Locate the cell with the specified text and output its [x, y] center coordinate. 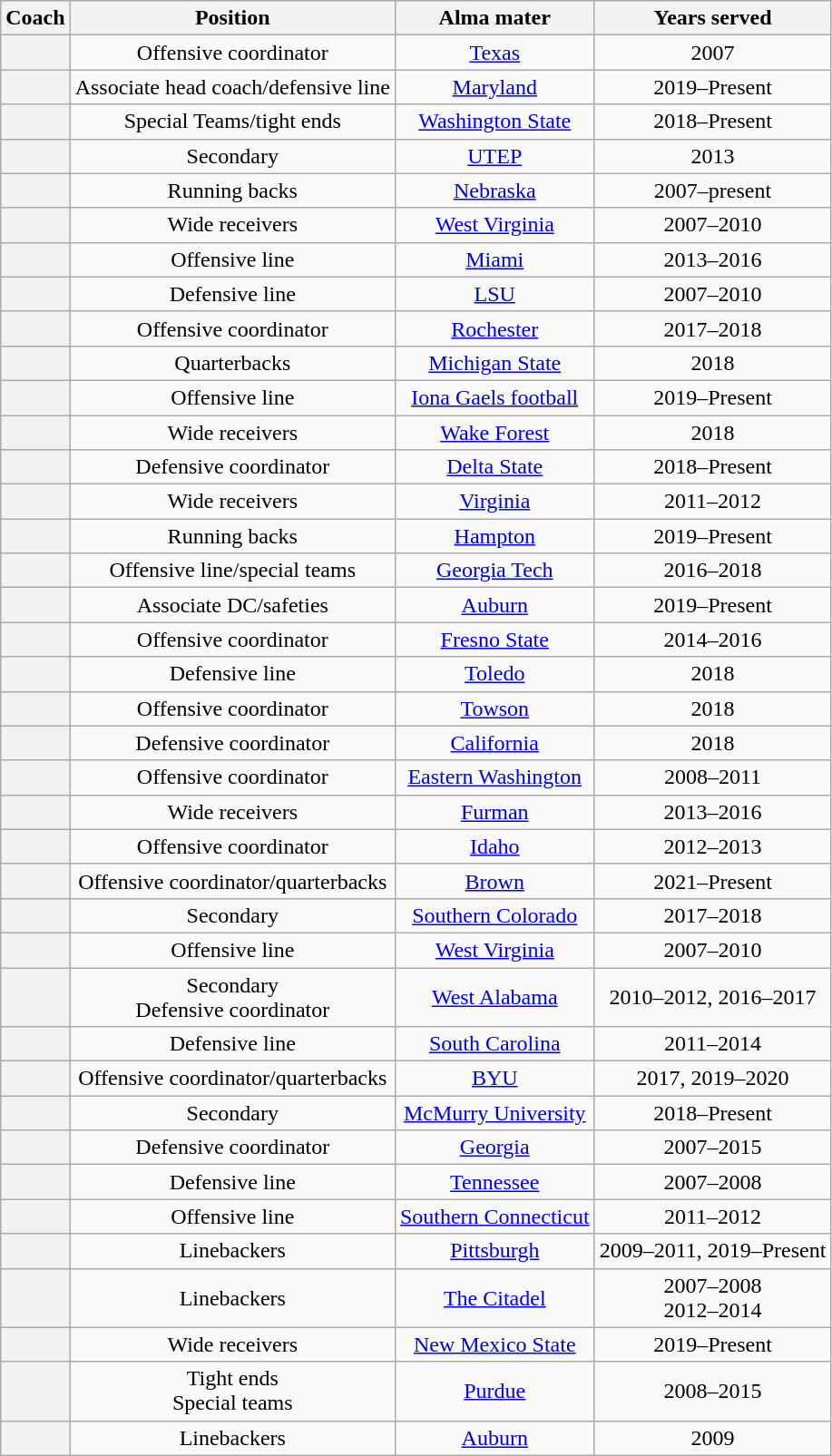
Furman [494, 812]
2010–2012, 2016–2017 [713, 996]
Years served [713, 18]
2009 [713, 1438]
Miami [494, 259]
Pittsburgh [494, 1251]
Special Teams/tight ends [232, 122]
Iona Gaels football [494, 397]
2012–2013 [713, 846]
Maryland [494, 87]
Southern Connecticut [494, 1217]
2007 [713, 53]
2007–20082012–2014 [713, 1297]
Alma mater [494, 18]
Position [232, 18]
The Citadel [494, 1297]
2014–2016 [713, 640]
Eastern Washington [494, 777]
LSU [494, 294]
2021–Present [713, 881]
McMurry University [494, 1113]
Michigan State [494, 363]
Texas [494, 53]
2008–2015 [713, 1392]
Hampton [494, 536]
Offensive line/special teams [232, 571]
Tight endsSpecial teams [232, 1392]
Quarterbacks [232, 363]
2013 [713, 156]
Toledo [494, 674]
SecondaryDefensive coordinator [232, 996]
Fresno State [494, 640]
West Alabama [494, 996]
Georgia Tech [494, 571]
Virginia [494, 502]
Delta State [494, 467]
UTEP [494, 156]
Coach [35, 18]
2011–2014 [713, 1044]
Towson [494, 708]
2016–2018 [713, 571]
Purdue [494, 1392]
New Mexico State [494, 1344]
Brown [494, 881]
Georgia [494, 1148]
Associate DC/safeties [232, 605]
Southern Colorado [494, 915]
Nebraska [494, 191]
South Carolina [494, 1044]
Wake Forest [494, 433]
2007–2008 [713, 1182]
2017, 2019–2020 [713, 1079]
California [494, 743]
2007–present [713, 191]
Idaho [494, 846]
Washington State [494, 122]
BYU [494, 1079]
2008–2011 [713, 777]
Tennessee [494, 1182]
2007–2015 [713, 1148]
Associate head coach/defensive line [232, 87]
2009–2011, 2019–Present [713, 1251]
Rochester [494, 328]
